Pinpoint the cell where the given text exists, returning its [x, y] midpoint coordinate. 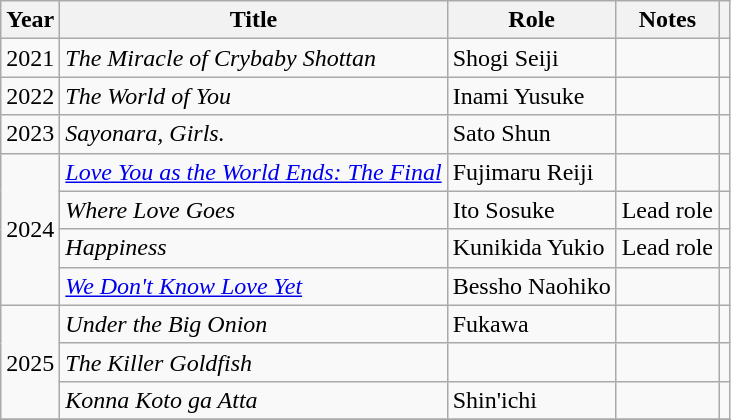
Love You as the World Ends: The Final [254, 172]
Under the Big Onion [254, 324]
Sato Shun [532, 134]
Role [532, 20]
2022 [30, 96]
We Don't Know Love Yet [254, 286]
Where Love Goes [254, 210]
Kunikida Yukio [532, 248]
Bessho Naohiko [532, 286]
The World of You [254, 96]
Inami Yusuke [532, 96]
2023 [30, 134]
Ito Sosuke [532, 210]
Fujimaru Reiji [532, 172]
The Miracle of Crybaby Shottan [254, 58]
The Killer Goldfish [254, 362]
Shin'ichi [532, 400]
Year [30, 20]
Shogi Seiji [532, 58]
Konna Koto ga Atta [254, 400]
Notes [667, 20]
Title [254, 20]
Sayonara, Girls. [254, 134]
Happiness [254, 248]
Fukawa [532, 324]
2021 [30, 58]
2024 [30, 229]
2025 [30, 362]
